Return (X, Y) of the center of cell containing provided text 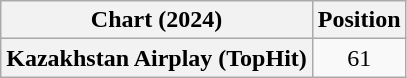
61 (359, 58)
Position (359, 20)
Chart (2024) (157, 20)
Kazakhstan Airplay (TopHit) (157, 58)
